From the cell containing the given text, extract its center point as (X, Y) coordinate. 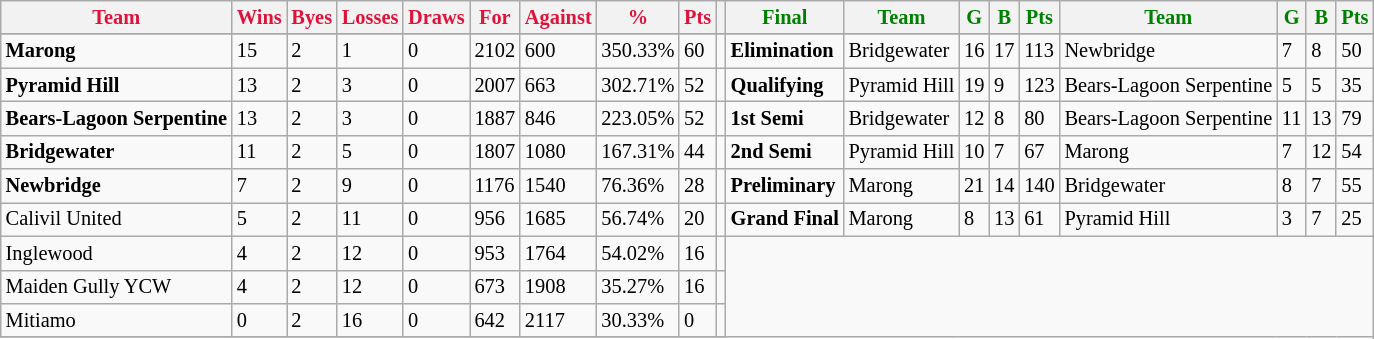
1764 (558, 253)
60 (698, 51)
Grand Final (785, 219)
54.02% (638, 253)
76.36% (638, 186)
56.74% (638, 219)
956 (495, 219)
35 (1354, 85)
846 (558, 118)
Qualifying (785, 85)
1807 (495, 152)
1540 (558, 186)
Calivil United (116, 219)
67 (1039, 152)
61 (1039, 219)
Losses (370, 17)
2nd Semi (785, 152)
663 (558, 85)
Inglewood (116, 253)
30.33% (638, 320)
54 (1354, 152)
19 (974, 85)
Maiden Gully YCW (116, 287)
80 (1039, 118)
2007 (495, 85)
140 (1039, 186)
1st Semi (785, 118)
17 (1004, 51)
Mitiamo (116, 320)
642 (495, 320)
1 (370, 51)
28 (698, 186)
1685 (558, 219)
600 (558, 51)
1080 (558, 152)
44 (698, 152)
1908 (558, 287)
113 (1039, 51)
50 (1354, 51)
1887 (495, 118)
Preliminary (785, 186)
25 (1354, 219)
55 (1354, 186)
Wins (260, 17)
Byes (311, 17)
15 (260, 51)
2117 (558, 320)
20 (698, 219)
14 (1004, 186)
167.31% (638, 152)
1176 (495, 186)
For (495, 17)
302.71% (638, 85)
21 (974, 186)
350.33% (638, 51)
10 (974, 152)
Against (558, 17)
673 (495, 287)
Final (785, 17)
35.27% (638, 287)
953 (495, 253)
% (638, 17)
Draws (436, 17)
79 (1354, 118)
Elimination (785, 51)
123 (1039, 85)
2102 (495, 51)
223.05% (638, 118)
